Capture the cell that displays the provided text and extract its (X, Y) central coordinate. 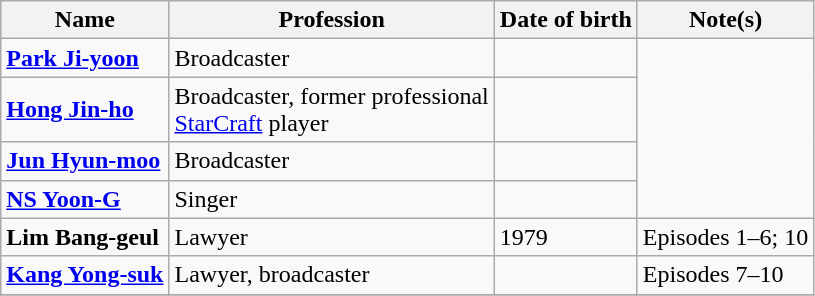
Note(s) (725, 20)
Hong Jin-ho (85, 110)
Episodes 1–6; 10 (725, 237)
Episodes 7–10 (725, 275)
Park Ji-yoon (85, 58)
Profession (332, 20)
Singer (332, 199)
Lim Bang-geul (85, 237)
Name (85, 20)
Lawyer, broadcaster (332, 275)
Jun Hyun-moo (85, 161)
1979 (566, 237)
Kang Yong-suk (85, 275)
Lawyer (332, 237)
NS Yoon-G (85, 199)
Broadcaster, former professionalStarCraft player (332, 110)
Date of birth (566, 20)
